Extract the [X, Y] coordinate from the center of the cell holding the provided text.  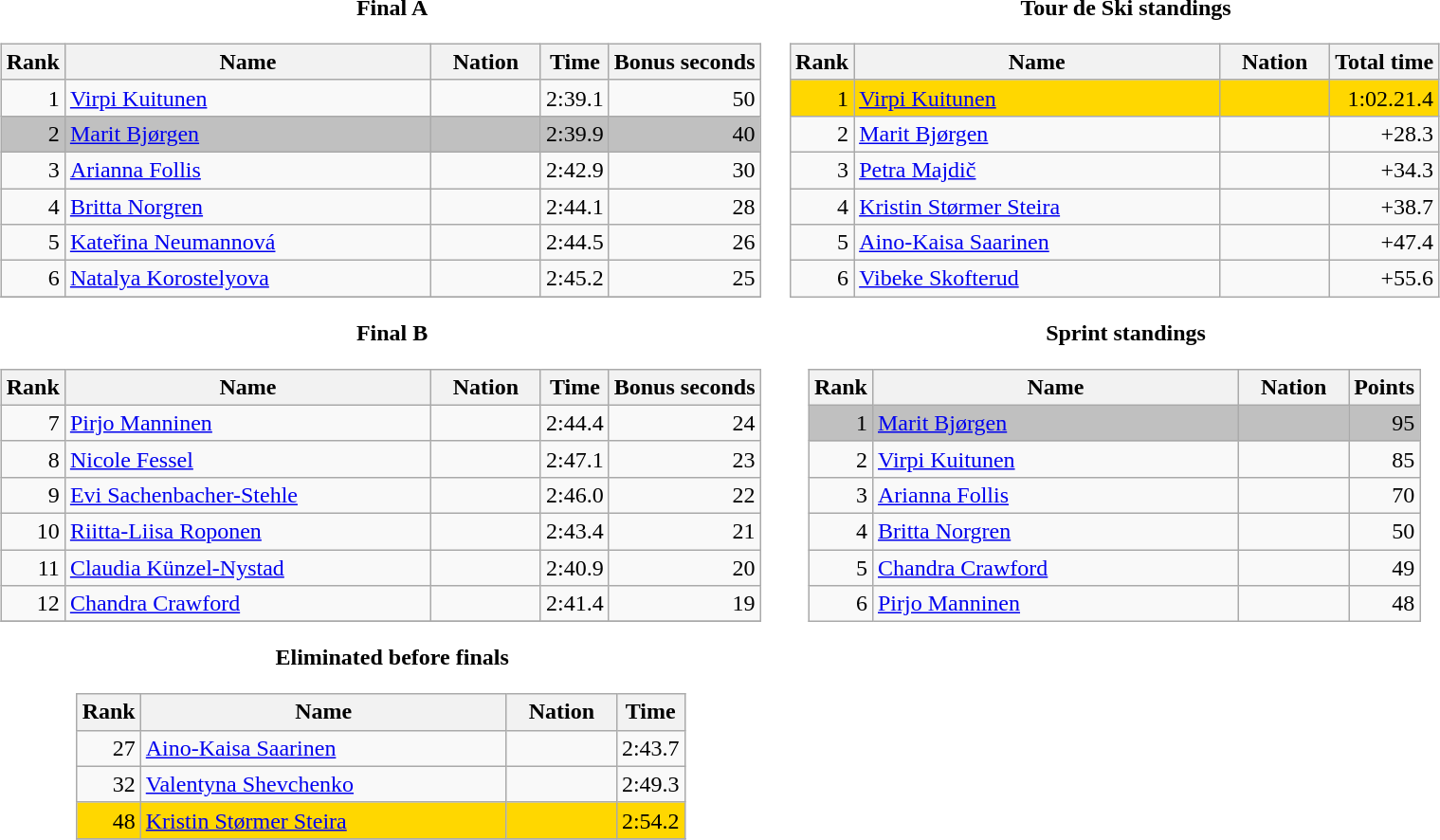
30 [684, 170]
Vibeke Skofterud [1037, 279]
10 [32, 531]
Kateřina Neumannová [247, 243]
9 [32, 495]
7 [32, 423]
20 [684, 568]
+28.3 [1384, 134]
Total time [1384, 62]
2:44.4 [574, 423]
2:44.5 [574, 243]
2:49.3 [650, 784]
2:43.4 [574, 531]
12 [32, 604]
2:45.2 [574, 279]
2:41.4 [574, 604]
+34.3 [1384, 170]
2:47.1 [574, 459]
Valentyna Shevchenko [323, 784]
2:42.9 [574, 170]
+38.7 [1384, 206]
24 [684, 423]
26 [684, 243]
Nicole Fessel [247, 459]
27 [108, 748]
85 [1384, 459]
8 [32, 459]
2:43.7 [650, 748]
2:39.9 [574, 134]
95 [1384, 423]
Riitta-Liisa Roponen [247, 531]
Petra Majdič [1037, 170]
23 [684, 459]
+55.6 [1384, 279]
22 [684, 495]
19 [684, 604]
2:40.9 [574, 568]
Claudia Künzel-Nystad [247, 568]
70 [1384, 495]
2:54.2 [650, 820]
Natalya Korostelyova [247, 279]
32 [108, 784]
1:02.21.4 [1384, 98]
11 [32, 568]
28 [684, 206]
2:39.1 [574, 98]
21 [684, 531]
40 [684, 134]
2:46.0 [574, 495]
2:44.1 [574, 206]
49 [1384, 568]
Evi Sachenbacher-Stehle [247, 495]
Points [1384, 387]
25 [684, 279]
+47.4 [1384, 243]
